Search for the cell housing the specified text and yield its (x, y) center coordinate. 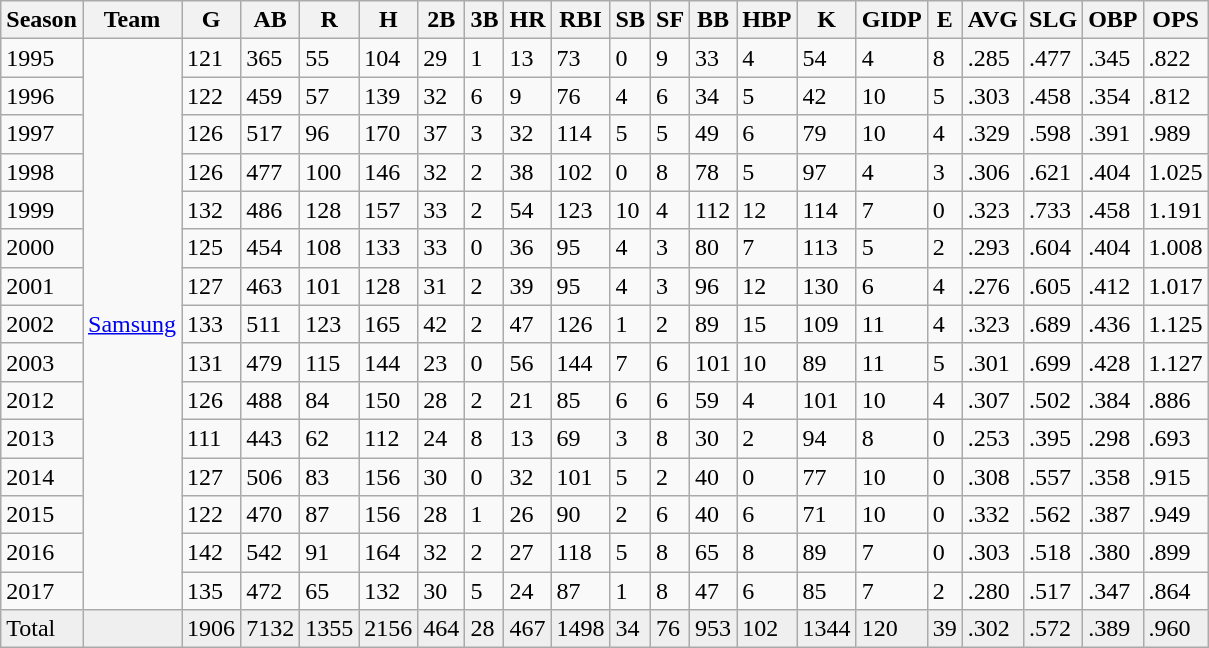
108 (330, 248)
SF (670, 20)
467 (528, 629)
506 (270, 477)
1.008 (1176, 248)
130 (826, 286)
.380 (1113, 553)
49 (714, 134)
37 (442, 134)
.502 (1054, 400)
150 (388, 400)
.293 (992, 248)
78 (714, 172)
2016 (42, 553)
.699 (1054, 362)
GIDP (892, 20)
.345 (1113, 58)
.384 (1113, 400)
517 (270, 134)
542 (270, 553)
29 (442, 58)
511 (270, 324)
79 (826, 134)
486 (270, 210)
.395 (1054, 438)
.915 (1176, 477)
2012 (42, 400)
Team (132, 20)
E (944, 20)
OBP (1113, 20)
71 (826, 515)
.285 (992, 58)
Samsung (132, 324)
.562 (1054, 515)
1996 (42, 96)
HBP (767, 20)
27 (528, 553)
.864 (1176, 591)
472 (270, 591)
.302 (992, 629)
.307 (992, 400)
100 (330, 172)
.886 (1176, 400)
2014 (42, 477)
118 (580, 553)
2156 (388, 629)
365 (270, 58)
56 (528, 362)
113 (826, 248)
7132 (270, 629)
164 (388, 553)
.605 (1054, 286)
1.125 (1176, 324)
2003 (42, 362)
BB (714, 20)
463 (270, 286)
36 (528, 248)
69 (580, 438)
.517 (1054, 591)
91 (330, 553)
.621 (1054, 172)
.477 (1054, 58)
R (330, 20)
84 (330, 400)
77 (826, 477)
.572 (1054, 629)
97 (826, 172)
.391 (1113, 134)
109 (826, 324)
.298 (1113, 438)
1.025 (1176, 172)
HR (528, 20)
AVG (992, 20)
SB (630, 20)
165 (388, 324)
.949 (1176, 515)
15 (767, 324)
Total (42, 629)
.308 (992, 477)
1.127 (1176, 362)
OPS (1176, 20)
2013 (42, 438)
2001 (42, 286)
2B (442, 20)
.812 (1176, 96)
142 (212, 553)
2015 (42, 515)
131 (212, 362)
115 (330, 362)
.387 (1113, 515)
1.017 (1176, 286)
104 (388, 58)
.389 (1113, 629)
.693 (1176, 438)
479 (270, 362)
.354 (1113, 96)
2017 (42, 591)
.412 (1113, 286)
1498 (580, 629)
1906 (212, 629)
26 (528, 515)
139 (388, 96)
.557 (1054, 477)
.329 (992, 134)
.598 (1054, 134)
.689 (1054, 324)
.276 (992, 286)
135 (212, 591)
SLG (1054, 20)
.306 (992, 172)
38 (528, 172)
170 (388, 134)
.436 (1113, 324)
.733 (1054, 210)
H (388, 20)
83 (330, 477)
443 (270, 438)
454 (270, 248)
953 (714, 629)
.518 (1054, 553)
80 (714, 248)
1344 (826, 629)
.899 (1176, 553)
459 (270, 96)
464 (442, 629)
AB (270, 20)
.989 (1176, 134)
RBI (580, 20)
94 (826, 438)
57 (330, 96)
2000 (42, 248)
.822 (1176, 58)
3B (484, 20)
31 (442, 286)
1998 (42, 172)
146 (388, 172)
470 (270, 515)
488 (270, 400)
59 (714, 400)
477 (270, 172)
.358 (1113, 477)
.604 (1054, 248)
1355 (330, 629)
1.191 (1176, 210)
2002 (42, 324)
55 (330, 58)
157 (388, 210)
73 (580, 58)
125 (212, 248)
Season (42, 20)
.253 (992, 438)
G (212, 20)
121 (212, 58)
111 (212, 438)
62 (330, 438)
.428 (1113, 362)
1999 (42, 210)
21 (528, 400)
120 (892, 629)
.332 (992, 515)
1995 (42, 58)
K (826, 20)
23 (442, 362)
90 (580, 515)
.347 (1113, 591)
.960 (1176, 629)
.301 (992, 362)
.280 (992, 591)
1997 (42, 134)
